Return [X, Y] of the center of cell containing provided text 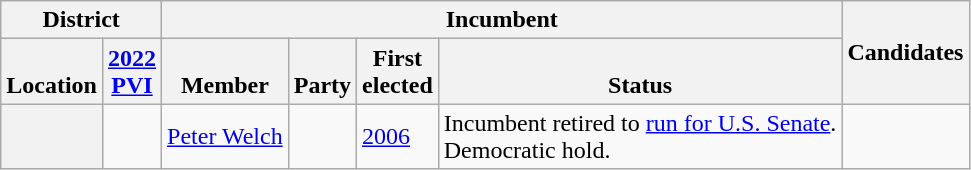
District [82, 20]
Incumbent [502, 20]
Member [226, 72]
Candidates [906, 52]
Party [322, 72]
Incumbent retired to run for U.S. Senate.Democratic hold. [640, 136]
Peter Welch [226, 136]
Firstelected [398, 72]
2006 [398, 136]
Status [640, 72]
2022PVI [132, 72]
Location [52, 72]
